Search for the cell housing the specified text and yield its (X, Y) center coordinate. 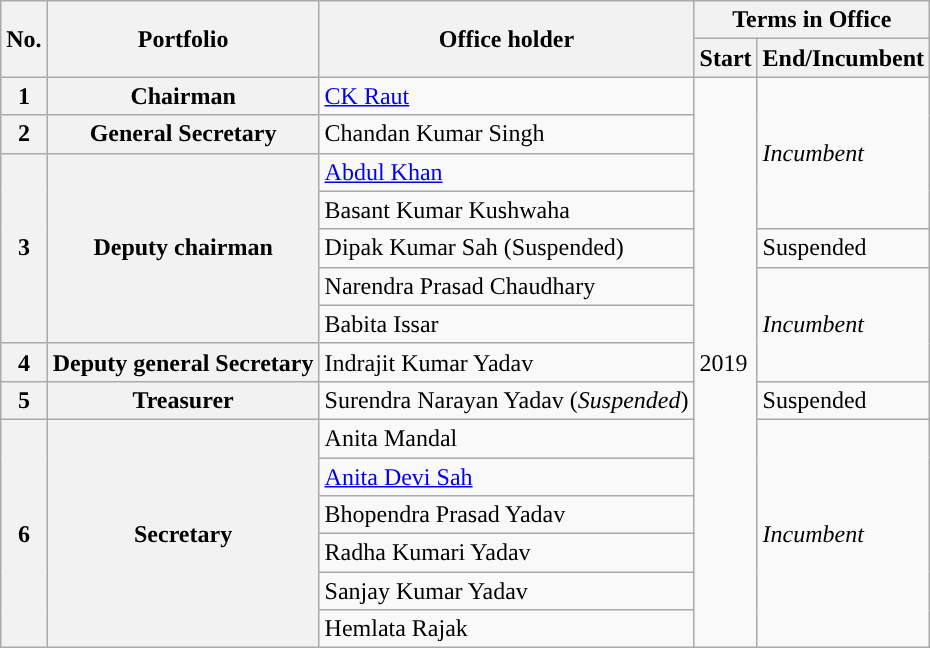
CK Raut (506, 96)
Babita Issar (506, 324)
Basant Kumar Kushwaha (506, 210)
5 (24, 400)
Radha Kumari Yadav (506, 553)
Chairman (183, 96)
Sanjay Kumar Yadav (506, 591)
Hemlata Rajak (506, 629)
General Secretary (183, 134)
3 (24, 248)
Start (726, 58)
6 (24, 533)
No. (24, 39)
Abdul Khan (506, 172)
Anita Mandal (506, 438)
Office holder (506, 39)
Deputy chairman (183, 248)
Secretary (183, 533)
End/Incumbent (843, 58)
4 (24, 362)
1 (24, 96)
Treasurer (183, 400)
Surendra Narayan Yadav (Suspended) (506, 400)
Chandan Kumar Singh (506, 134)
Terms in Office (812, 20)
2019 (726, 362)
Portfolio (183, 39)
2 (24, 134)
Dipak Kumar Sah (Suspended) (506, 248)
Deputy general Secretary (183, 362)
Bhopendra Prasad Yadav (506, 515)
Narendra Prasad Chaudhary (506, 286)
Anita Devi Sah (506, 477)
Indrajit Kumar Yadav (506, 362)
